For the text-containing cell, return its midpoint in [X, Y] coordinate format. 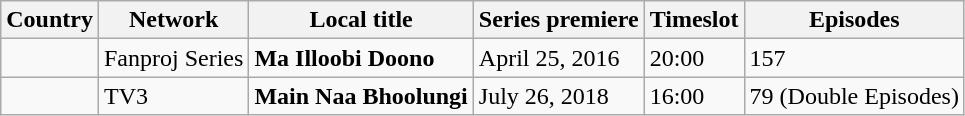
Episodes [854, 20]
Local title [361, 20]
July 26, 2018 [558, 96]
16:00 [694, 96]
20:00 [694, 58]
Series premiere [558, 20]
TV3 [173, 96]
79 (Double Episodes) [854, 96]
Ma Illoobi Doono [361, 58]
Country [50, 20]
Timeslot [694, 20]
157 [854, 58]
Network [173, 20]
Fanproj Series [173, 58]
April 25, 2016 [558, 58]
Main Naa Bhoolungi [361, 96]
